Detect which cell encompasses the target text, then output its [x, y] center coordinate. 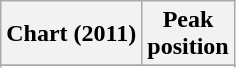
Peakposition [188, 34]
Chart (2011) [72, 34]
